Return [x, y] of the center of cell containing provided text 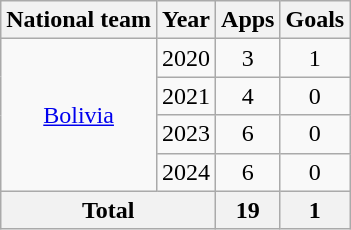
2023 [186, 134]
19 [248, 210]
3 [248, 58]
Total [108, 210]
Year [186, 20]
2020 [186, 58]
Goals [315, 20]
Apps [248, 20]
Bolivia [79, 115]
2024 [186, 172]
National team [79, 20]
4 [248, 96]
2021 [186, 96]
